Return [X, Y] of the center of cell containing provided text 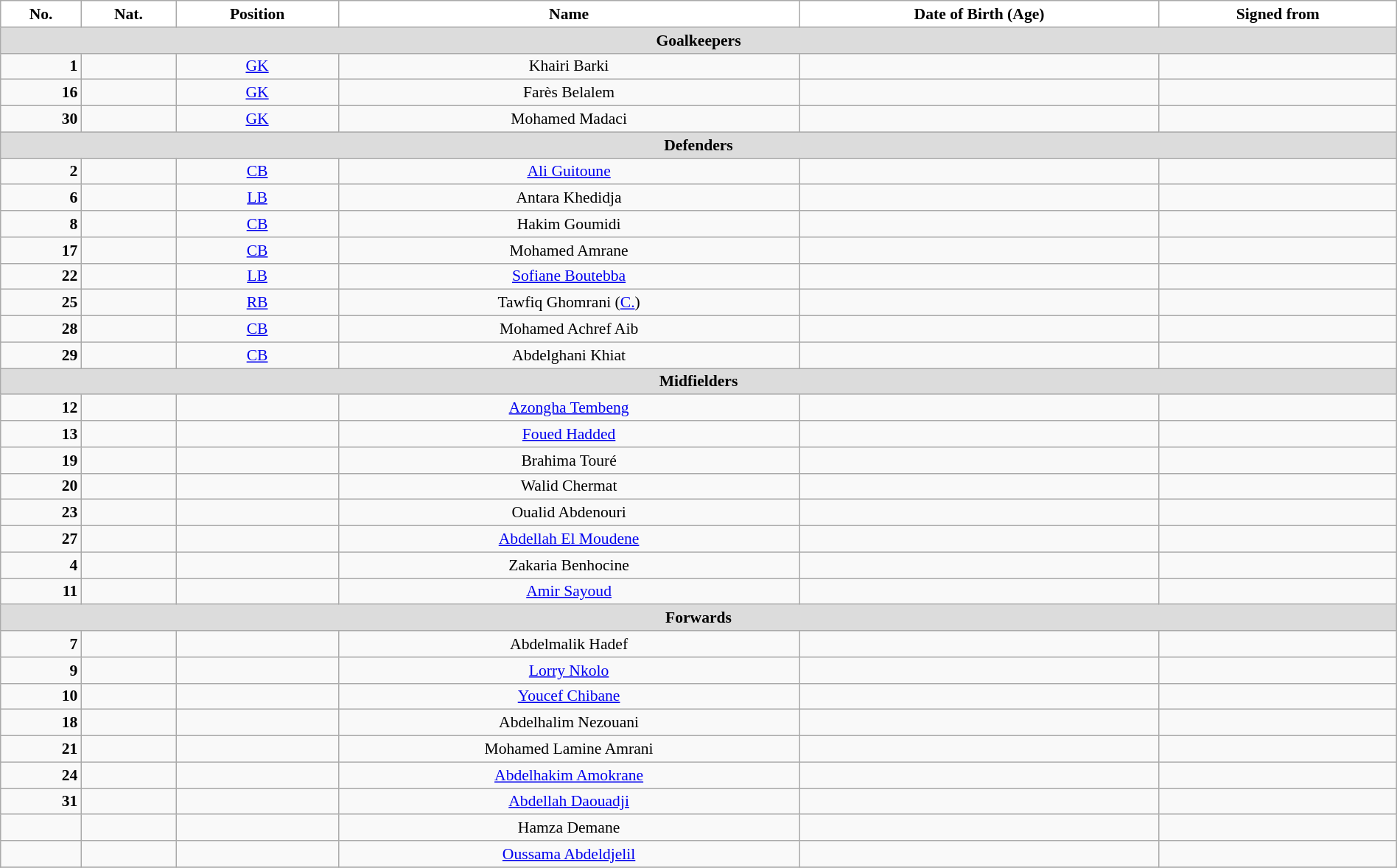
Oualid Abdenouri [569, 513]
Amir Sayoud [569, 592]
Abdelghani Khiat [569, 355]
27 [41, 539]
Lorry Nkolo [569, 671]
18 [41, 723]
Midfielders [698, 382]
No. [41, 14]
22 [41, 276]
Walid Chermat [569, 486]
Khairi Barki [569, 66]
Abdellah Daouadji [569, 802]
Abdelhalim Nezouani [569, 723]
20 [41, 486]
Foued Hadded [569, 434]
Brahima Touré [569, 461]
Youcef Chibane [569, 696]
Mohamed Madaci [569, 119]
1 [41, 66]
Ali Guitoune [569, 172]
2 [41, 172]
Date of Birth (Age) [980, 14]
Sofiane Boutebba [569, 276]
Hamza Demane [569, 828]
Azongha Tembeng [569, 408]
Goalkeepers [698, 41]
Abdelhakim Amokrane [569, 775]
7 [41, 644]
Oussama Abdeldjelil [569, 854]
Zakaria Benhocine [569, 565]
Defenders [698, 145]
12 [41, 408]
Hakim Goumidi [569, 224]
Antara Khedidja [569, 198]
24 [41, 775]
Nat. [128, 14]
13 [41, 434]
8 [41, 224]
19 [41, 461]
Abdellah El Moudene [569, 539]
RB [258, 303]
31 [41, 802]
Abdelmalik Hadef [569, 644]
23 [41, 513]
Forwards [698, 618]
30 [41, 119]
Mohamed Lamine Amrani [569, 749]
Mohamed Achref Aib [569, 329]
Position [258, 14]
Name [569, 14]
4 [41, 565]
16 [41, 93]
25 [41, 303]
21 [41, 749]
17 [41, 251]
Farès Belalem [569, 93]
Mohamed Amrane [569, 251]
29 [41, 355]
Tawfiq Ghomrani (C.) [569, 303]
9 [41, 671]
28 [41, 329]
10 [41, 696]
Signed from [1278, 14]
6 [41, 198]
11 [41, 592]
